For the text-containing cell, return its midpoint in (x, y) coordinate format. 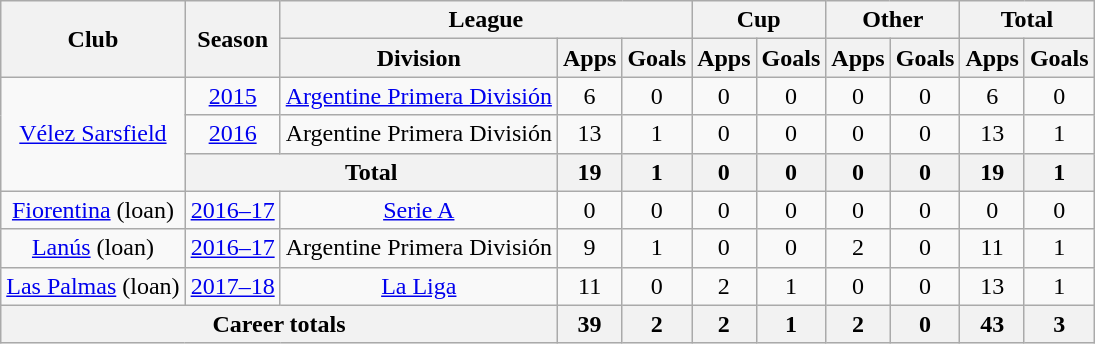
43 (992, 324)
3 (1059, 324)
Lanús (loan) (93, 248)
39 (589, 324)
Club (93, 39)
Other (893, 20)
Career totals (280, 324)
2016 (232, 134)
Fiorentina (loan) (93, 210)
2017–18 (232, 286)
Las Palmas (loan) (93, 286)
Division (418, 58)
9 (589, 248)
Serie A (418, 210)
League (486, 20)
2015 (232, 96)
Cup (759, 20)
La Liga (418, 286)
Vélez Sarsfield (93, 134)
Season (232, 39)
